For the text-containing cell, return its midpoint in [X, Y] coordinate format. 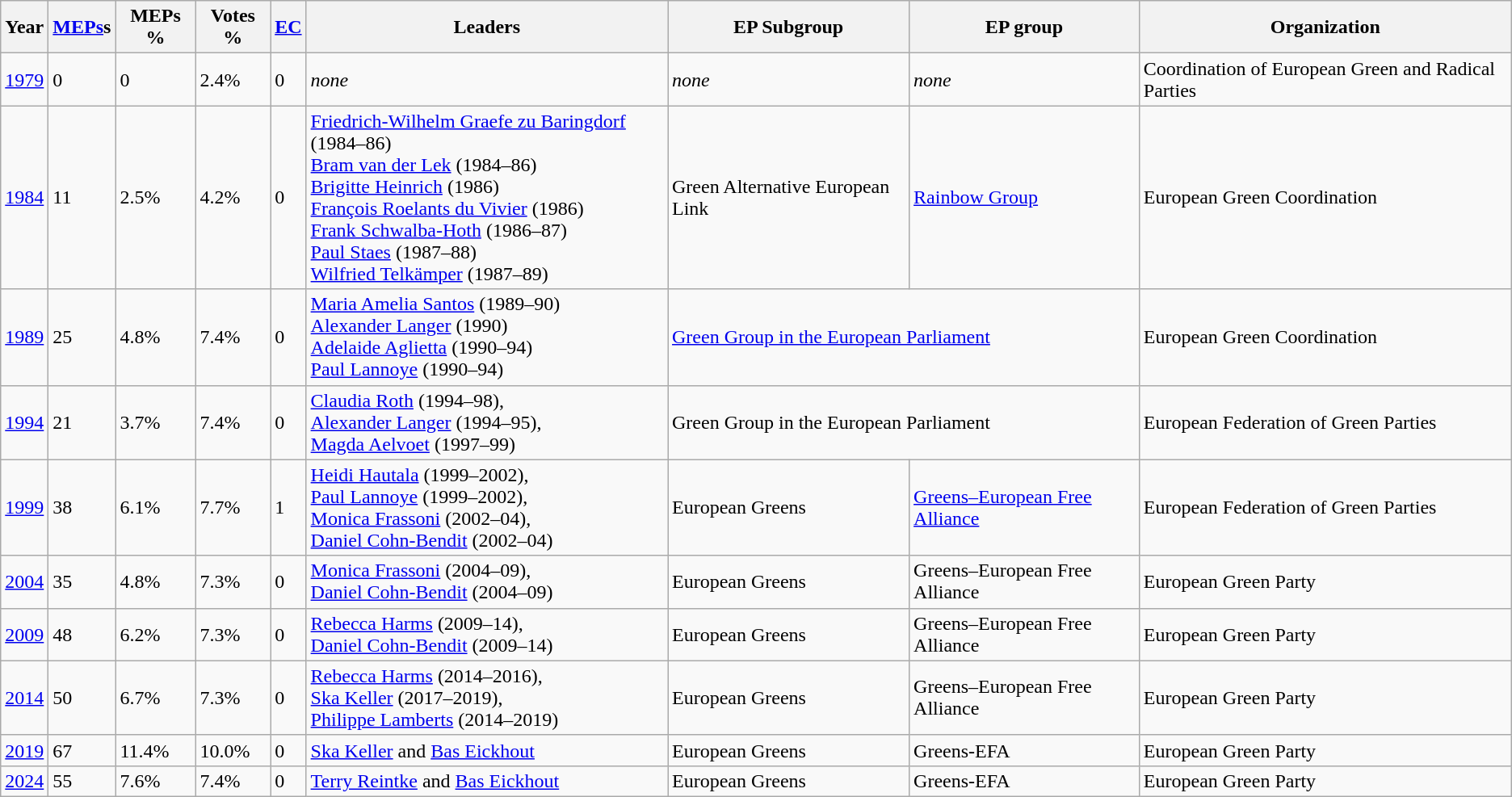
2024 [24, 781]
35 [82, 581]
EP group [1024, 27]
48 [82, 635]
1999 [24, 507]
25 [82, 338]
Heidi Hautala (1999–2002), Paul Lannoye (1999–2002), Monica Frassoni (2002–04), Daniel Cohn-Bendit (2002–04) [486, 507]
2009 [24, 635]
21 [82, 422]
Claudia Roth (1994–98), Alexander Langer (1994–95), Magda Aelvoet (1997–99) [486, 422]
1979 [24, 79]
2004 [24, 581]
7.7% [233, 507]
2014 [24, 698]
7.6% [155, 781]
2.4% [233, 79]
MEPs % [155, 27]
Coordination of European Green and Radical Parties [1325, 79]
Terry Reintke and Bas Eickhout [486, 781]
Rebecca Harms (2009–14), Daniel Cohn-Bendit (2009–14) [486, 635]
2019 [24, 750]
Votes % [233, 27]
Maria Amelia Santos (1989–90)Alexander Langer (1990)Adelaide Aglietta (1990–94)Paul Lannoye (1990–94) [486, 338]
Ska Keller and Bas Eickhout [486, 750]
EC [288, 27]
55 [82, 781]
10.0% [233, 750]
Green Alternative European Link [788, 197]
Rebecca Harms (2014–2016), Ska Keller (2017–2019), Philippe Lamberts (2014–2019) [486, 698]
1989 [24, 338]
1 [288, 507]
1984 [24, 197]
1994 [24, 422]
MEPss [82, 27]
6.1% [155, 507]
Year [24, 27]
2.5% [155, 197]
38 [82, 507]
67 [82, 750]
Monica Frassoni (2004–09), Daniel Cohn-Bendit (2004–09) [486, 581]
11.4% [155, 750]
6.2% [155, 635]
11 [82, 197]
3.7% [155, 422]
Rainbow Group [1024, 197]
50 [82, 698]
6.7% [155, 698]
EP Subgroup [788, 27]
4.2% [233, 197]
Leaders [486, 27]
Organization [1325, 27]
